Identify which cell holds the provided text, then report its [X, Y] central coordinate. 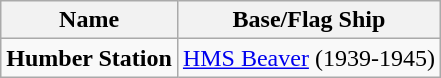
Name [90, 20]
HMS Beaver (1939-1945) [308, 58]
Base/Flag Ship [308, 20]
Humber Station [90, 58]
